Extract the (X, Y) coordinate from the center of the cell holding the provided text.  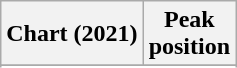
Peakposition (189, 34)
Chart (2021) (72, 34)
